Identify which cell holds the provided text, then report its (X, Y) central coordinate. 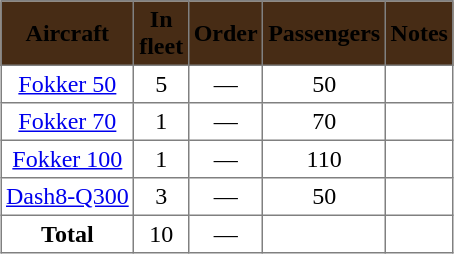
110 (324, 159)
3 (161, 197)
Notes (419, 33)
Fokker 50 (68, 84)
Order (225, 33)
Dash8-Q300 (68, 197)
Total (68, 234)
5 (161, 84)
70 (324, 122)
Fokker 70 (68, 122)
10 (161, 234)
In fleet (161, 33)
Passengers (324, 33)
Fokker 100 (68, 159)
Aircraft (68, 33)
